Search for the cell housing the specified text and yield its (x, y) center coordinate. 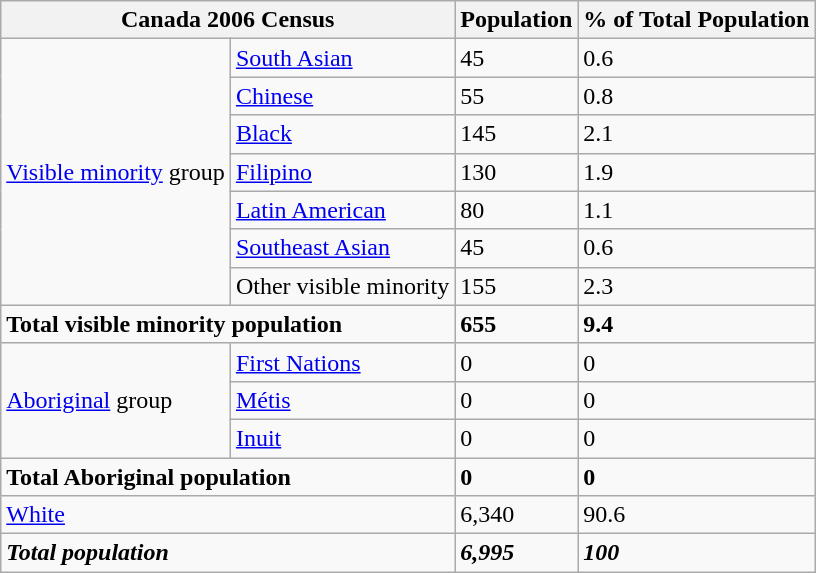
1.9 (696, 172)
White (228, 515)
Black (342, 134)
100 (696, 553)
Aboriginal group (116, 400)
1.1 (696, 210)
Filipino (342, 172)
9.4 (696, 324)
2.3 (696, 286)
0.8 (696, 96)
Visible minority group (116, 172)
Total population (228, 553)
130 (516, 172)
2.1 (696, 134)
Latin American (342, 210)
South Asian (342, 58)
Population (516, 20)
Canada 2006 Census (228, 20)
80 (516, 210)
55 (516, 96)
6,340 (516, 515)
Total visible minority population (228, 324)
Total Aboriginal population (228, 477)
655 (516, 324)
Chinese (342, 96)
% of Total Population (696, 20)
145 (516, 134)
Inuit (342, 438)
Southeast Asian (342, 248)
First Nations (342, 362)
6,995 (516, 553)
Other visible minority (342, 286)
Métis (342, 400)
90.6 (696, 515)
155 (516, 286)
